Provide the (x, y) coordinate of the cell's center where the given text is located.  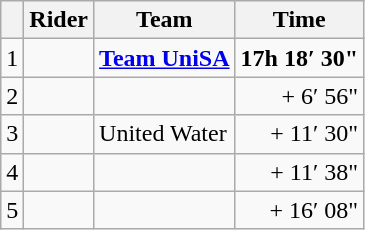
+ 6′ 56" (299, 96)
17h 18′ 30" (299, 58)
3 (12, 134)
Team UniSA (165, 58)
5 (12, 210)
United Water (165, 134)
Time (299, 20)
4 (12, 172)
Team (165, 20)
2 (12, 96)
1 (12, 58)
+ 11′ 30" (299, 134)
+ 11′ 38" (299, 172)
Rider (59, 20)
+ 16′ 08" (299, 210)
